Pinpoint the cell where the given text exists, returning its [X, Y] midpoint coordinate. 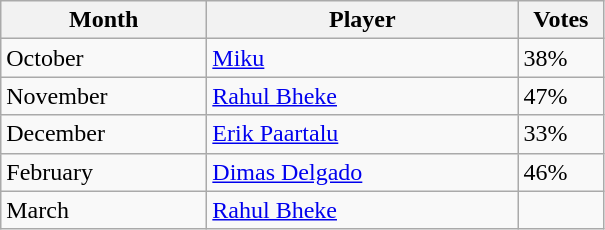
October [104, 58]
Player [362, 20]
March [104, 210]
Votes [561, 20]
February [104, 172]
Erik Paartalu [362, 134]
38% [561, 58]
Month [104, 20]
Miku [362, 58]
December [104, 134]
47% [561, 96]
33% [561, 134]
Dimas Delgado [362, 172]
46% [561, 172]
November [104, 96]
